Return the [X, Y] coordinate for the center point of the cell that contains the specified text.  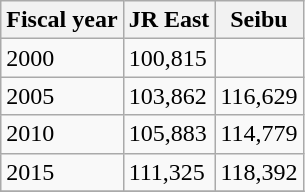
114,779 [259, 134]
116,629 [259, 96]
100,815 [169, 58]
2015 [62, 172]
118,392 [259, 172]
103,862 [169, 96]
2000 [62, 58]
111,325 [169, 172]
2010 [62, 134]
105,883 [169, 134]
Fiscal year [62, 20]
2005 [62, 96]
JR East [169, 20]
Seibu [259, 20]
